Detect which cell encompasses the target text, then output its (x, y) center coordinate. 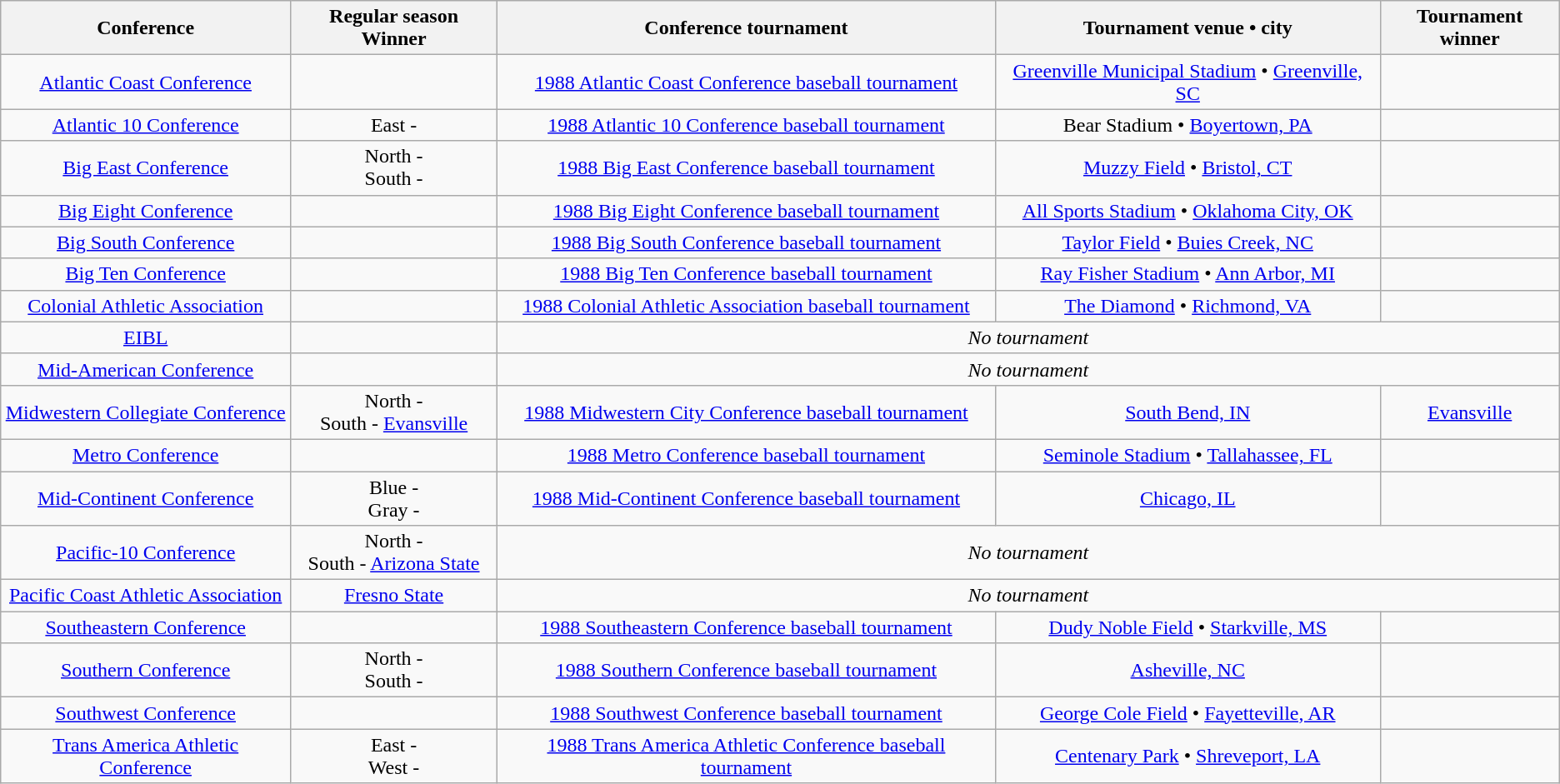
Big Eight Conference (146, 211)
Asheville, NC (1187, 670)
EIBL (146, 337)
Southeastern Conference (146, 627)
1988 Big South Conference baseball tournament (747, 242)
Pacific-10 Conference (146, 553)
1988 Trans America Athletic Conference baseball tournament (747, 757)
Tournament winner (1470, 28)
Big East Conference (146, 168)
1988 Mid-Continent Conference baseball tournament (747, 498)
East - West - (394, 757)
Bear Stadium • Boyertown, PA (1187, 125)
1988 Colonial Athletic Association baseball tournament (747, 306)
Seminole Stadium • Tallahassee, FL (1187, 455)
Fresno State (394, 596)
Southwest Conference (146, 713)
Muzzy Field • Bristol, CT (1187, 168)
1988 Southern Conference baseball tournament (747, 670)
North - South - Evansville (394, 412)
1988 Southeastern Conference baseball tournament (747, 627)
Atlantic 10 Conference (146, 125)
Colonial Athletic Association (146, 306)
Ray Fisher Stadium • Ann Arbor, MI (1187, 274)
Mid-American Conference (146, 369)
Taylor Field • Buies Creek, NC (1187, 242)
All Sports Stadium • Oklahoma City, OK (1187, 211)
North - South - Arizona State (394, 553)
Centenary Park • Shreveport, LA (1187, 757)
Metro Conference (146, 455)
South Bend, IN (1187, 412)
1988 Big East Conference baseball tournament (747, 168)
Atlantic Coast Conference (146, 82)
1988 Big Eight Conference baseball tournament (747, 211)
1988 Atlantic Coast Conference baseball tournament (747, 82)
Trans America Athletic Conference (146, 757)
Conference tournament (747, 28)
Big Ten Conference (146, 274)
Dudy Noble Field • Starkville, MS (1187, 627)
1988 Big Ten Conference baseball tournament (747, 274)
Conference (146, 28)
Pacific Coast Athletic Association (146, 596)
Evansville (1470, 412)
Southern Conference (146, 670)
Blue - Gray - (394, 498)
Chicago, IL (1187, 498)
1988 Southwest Conference baseball tournament (747, 713)
George Cole Field • Fayetteville, AR (1187, 713)
Tournament venue • city (1187, 28)
Midwestern Collegiate Conference (146, 412)
Mid-Continent Conference (146, 498)
1988 Atlantic 10 Conference baseball tournament (747, 125)
Big South Conference (146, 242)
Regular season Winner (394, 28)
1988 Metro Conference baseball tournament (747, 455)
East - (394, 125)
The Diamond • Richmond, VA (1187, 306)
Greenville Municipal Stadium • Greenville, SC (1187, 82)
1988 Midwestern City Conference baseball tournament (747, 412)
